Capture the cell that displays the provided text and extract its [X, Y] central coordinate. 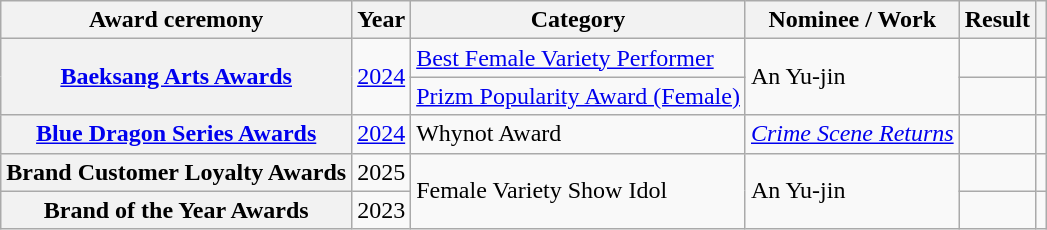
Award ceremony [176, 20]
2025 [382, 172]
Crime Scene Returns [852, 134]
Blue Dragon Series Awards [176, 134]
Nominee / Work [852, 20]
Prizm Popularity Award (Female) [578, 96]
Year [382, 20]
Brand Customer Loyalty Awards [176, 172]
Category [578, 20]
Female Variety Show Idol [578, 191]
Baeksang Arts Awards [176, 77]
Best Female Variety Performer [578, 58]
Whynot Award [578, 134]
Result [997, 20]
2023 [382, 210]
Brand of the Year Awards [176, 210]
